Return [x, y] of the center of cell containing provided text 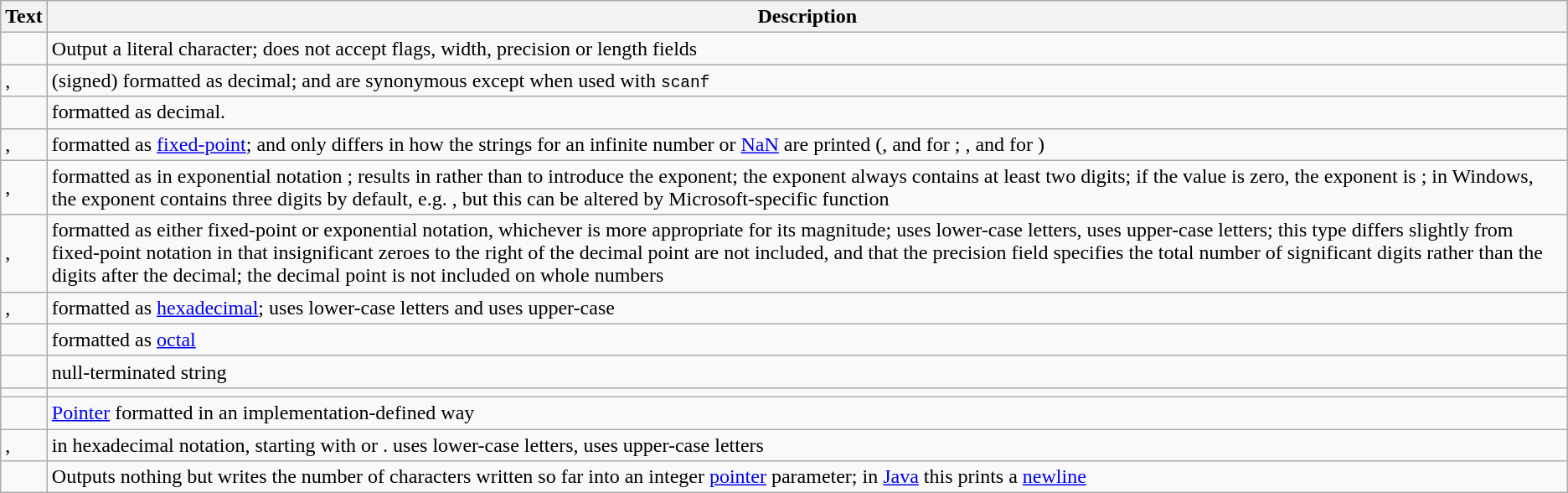
in hexadecimal notation, starting with or . uses lower-case letters, uses upper-case letters [807, 445]
Text [24, 17]
(signed) formatted as decimal; and are synonymous except when used with scanf [807, 80]
Outputs nothing but writes the number of characters written so far into an integer pointer parameter; in Java this prints a newline [807, 477]
formatted as octal [807, 340]
Description [807, 17]
formatted as decimal. [807, 112]
Pointer formatted in an implementation-defined way [807, 413]
null-terminated string [807, 371]
formatted as hexadecimal; uses lower-case letters and uses upper-case [807, 308]
Output a literal character; does not accept flags, width, precision or length fields [807, 49]
formatted as fixed-point; and only differs in how the strings for an infinite number or NaN are printed (, and for ; , and for ) [807, 144]
